Extract the (X, Y) coordinate from the center of the cell holding the provided text.  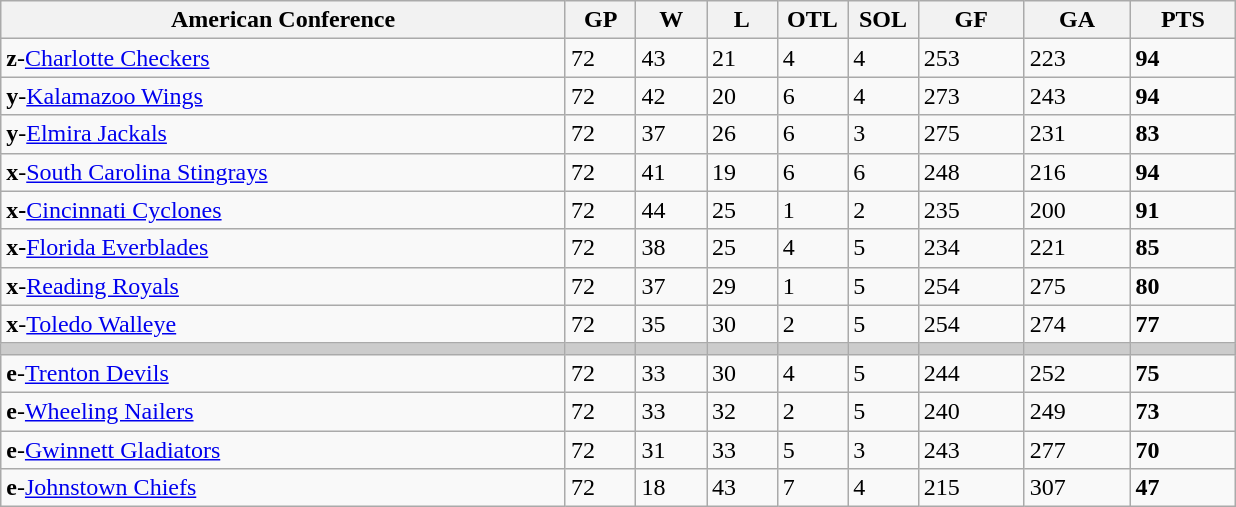
31 (672, 449)
x-Florida Everblades (284, 248)
x-South Carolina Stingrays (284, 172)
216 (1077, 172)
73 (1183, 411)
274 (1077, 324)
70 (1183, 449)
32 (742, 411)
221 (1077, 248)
248 (971, 172)
44 (672, 210)
47 (1183, 488)
z-Charlotte Checkers (284, 58)
x-Toledo Walleye (284, 324)
38 (672, 248)
35 (672, 324)
e-Wheeling Nailers (284, 411)
e-Johnstown Chiefs (284, 488)
253 (971, 58)
x-Reading Royals (284, 286)
200 (1077, 210)
19 (742, 172)
OTL (812, 20)
7 (812, 488)
41 (672, 172)
249 (1077, 411)
18 (672, 488)
GF (971, 20)
x-Cincinnati Cyclones (284, 210)
W (672, 20)
21 (742, 58)
85 (1183, 248)
L (742, 20)
e-Trenton Devils (284, 373)
91 (1183, 210)
77 (1183, 324)
75 (1183, 373)
235 (971, 210)
y-Elmira Jackals (284, 134)
42 (672, 96)
252 (1077, 373)
26 (742, 134)
273 (971, 96)
80 (1183, 286)
GA (1077, 20)
307 (1077, 488)
223 (1077, 58)
244 (971, 373)
GP (600, 20)
277 (1077, 449)
20 (742, 96)
231 (1077, 134)
240 (971, 411)
American Conference (284, 20)
215 (971, 488)
y-Kalamazoo Wings (284, 96)
PTS (1183, 20)
e-Gwinnett Gladiators (284, 449)
234 (971, 248)
83 (1183, 134)
29 (742, 286)
SOL (884, 20)
